Extract the (x, y) coordinate from the center of the cell holding the provided text.  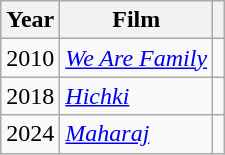
We Are Family (136, 58)
2010 (30, 58)
Film (136, 20)
2018 (30, 96)
Year (30, 20)
Hichki (136, 96)
2024 (30, 134)
Maharaj (136, 134)
